Output the (x, y) coordinate of the center of the cell containing the given text.  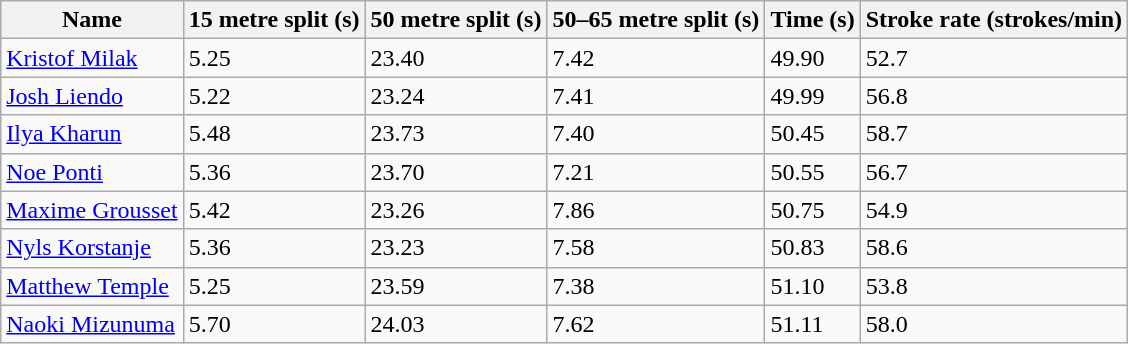
23.73 (456, 134)
Matthew Temple (92, 286)
7.41 (656, 96)
51.10 (812, 286)
5.22 (274, 96)
58.6 (994, 248)
7.42 (656, 58)
54.9 (994, 210)
56.7 (994, 172)
5.42 (274, 210)
53.8 (994, 286)
7.40 (656, 134)
5.70 (274, 324)
50.55 (812, 172)
50.75 (812, 210)
Maxime Grousset (92, 210)
56.8 (994, 96)
23.40 (456, 58)
Naoki Mizunuma (92, 324)
Time (s) (812, 20)
Nyls Korstanje (92, 248)
50 metre split (s) (456, 20)
Stroke rate (strokes/min) (994, 20)
Name (92, 20)
7.86 (656, 210)
23.70 (456, 172)
7.38 (656, 286)
Noe Ponti (92, 172)
7.58 (656, 248)
5.48 (274, 134)
24.03 (456, 324)
7.62 (656, 324)
49.90 (812, 58)
51.11 (812, 324)
Kristof Milak (92, 58)
49.99 (812, 96)
50.45 (812, 134)
Josh Liendo (92, 96)
23.23 (456, 248)
52.7 (994, 58)
7.21 (656, 172)
58.0 (994, 324)
Ilya Kharun (92, 134)
23.59 (456, 286)
15 metre split (s) (274, 20)
58.7 (994, 134)
23.24 (456, 96)
50–65 metre split (s) (656, 20)
23.26 (456, 210)
50.83 (812, 248)
